Return (X, Y) of the center of cell containing provided text 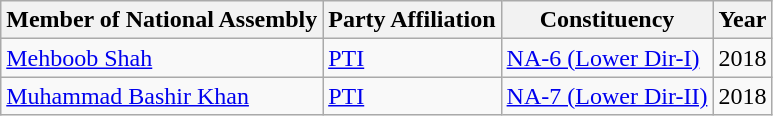
Member of National Assembly (162, 20)
Party Affiliation (412, 20)
Muhammad Bashir Khan (162, 96)
NA-6 (Lower Dir-I) (607, 58)
Mehboob Shah (162, 58)
Year (742, 20)
Constituency (607, 20)
NA-7 (Lower Dir-II) (607, 96)
